Identify which cell holds the provided text, then report its [X, Y] central coordinate. 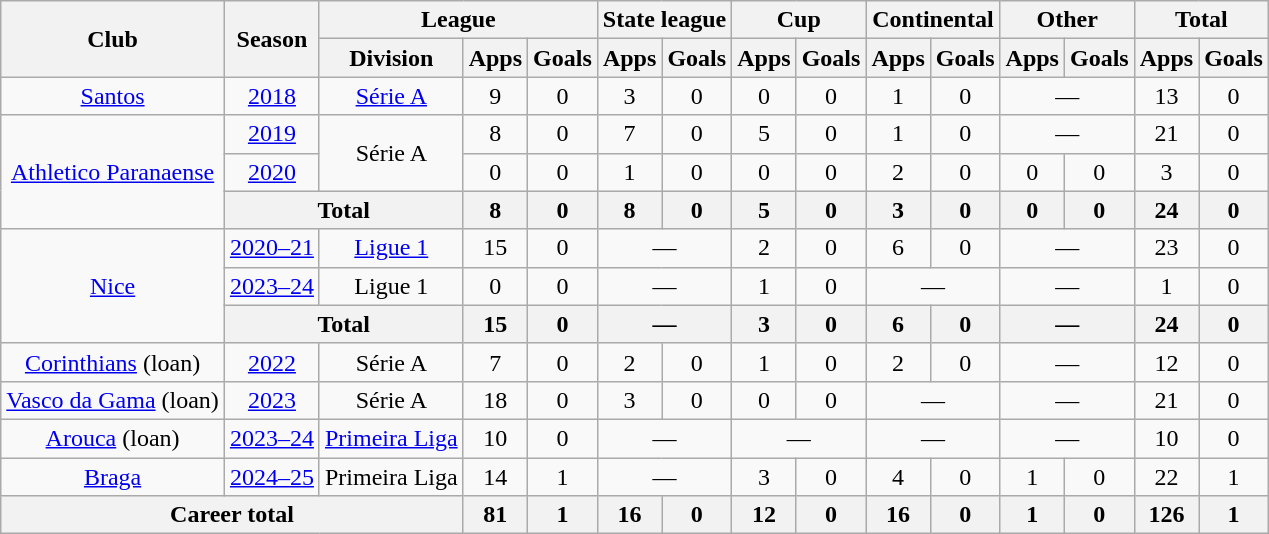
2024–25 [272, 477]
13 [1166, 96]
League [458, 20]
State league [664, 20]
Division [391, 58]
Cup [799, 20]
14 [495, 477]
Athletico Paranaense [113, 172]
4 [898, 477]
Other [1067, 20]
18 [495, 400]
Vasco da Gama (loan) [113, 400]
22 [1166, 477]
Club [113, 39]
2022 [272, 362]
81 [495, 515]
2018 [272, 96]
2020 [272, 172]
Nice [113, 286]
Santos [113, 96]
9 [495, 96]
23 [1166, 248]
Arouca (loan) [113, 438]
Career total [232, 515]
2023 [272, 400]
2020–21 [272, 248]
Season [272, 39]
126 [1166, 515]
Corinthians (loan) [113, 362]
2019 [272, 134]
Continental [933, 20]
Braga [113, 477]
